Identify which cell holds the provided text, then report its [x, y] central coordinate. 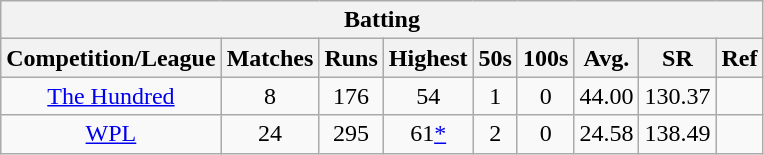
WPL [111, 134]
1 [495, 96]
Runs [351, 58]
8 [270, 96]
Matches [270, 58]
130.37 [678, 96]
61* [428, 134]
138.49 [678, 134]
295 [351, 134]
Ref [740, 58]
44.00 [606, 96]
The Hundred [111, 96]
Highest [428, 58]
Avg. [606, 58]
Competition/League [111, 58]
176 [351, 96]
2 [495, 134]
SR [678, 58]
54 [428, 96]
24.58 [606, 134]
24 [270, 134]
50s [495, 58]
Batting [382, 20]
100s [545, 58]
